Provide the (X, Y) coordinate of the cell's center where the given text is located.  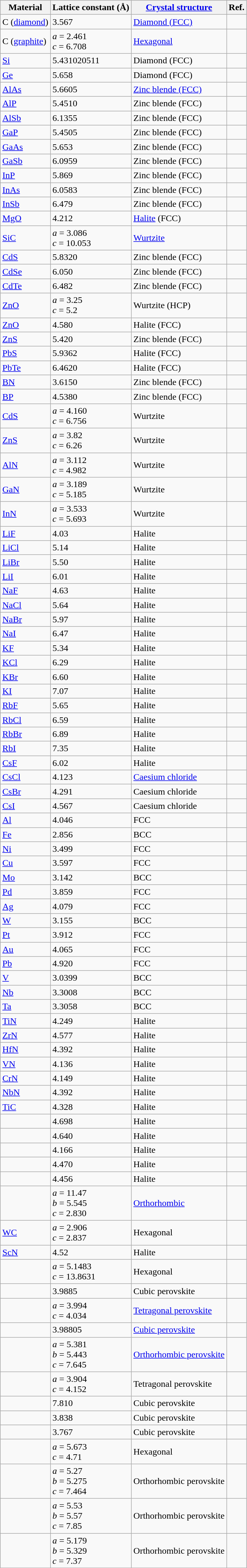
4.249 (91, 1021)
3.9885 (91, 1291)
a = 5.1483c = 13.8631 (91, 1272)
Si (26, 61)
Fe (26, 834)
a = 5.673c = 4.71 (91, 1451)
Ref. (236, 8)
Ge (26, 75)
3.6150 (91, 382)
C (graphite) (26, 41)
5.4510 (91, 104)
4.698 (91, 1121)
WC (26, 1233)
4.52 (91, 1252)
5.9362 (91, 353)
GaP (26, 132)
4.470 (91, 1164)
a = 11.47b = 5.545c = 2.830 (91, 1203)
6.01 (91, 576)
4.63 (91, 591)
Lattice constant (Å) (91, 8)
6.29 (91, 662)
5.34 (91, 648)
a = 2.461c = 6.708 (91, 41)
4.046 (91, 820)
Pb (26, 964)
Material (26, 8)
PbS (26, 353)
CrN (26, 1078)
CsF (26, 763)
4.212 (91, 219)
4.136 (91, 1064)
5.14 (91, 548)
RbCl (26, 720)
AlAs (26, 89)
5.8320 (91, 257)
6.89 (91, 734)
NbN (26, 1093)
5.431020511 (91, 61)
LiI (26, 576)
InP (26, 175)
a = 3.82c = 6.26 (91, 440)
7.810 (91, 1403)
SiC (26, 238)
BN (26, 382)
4.920 (91, 964)
a = 3.25c = 5.2 (91, 305)
a = 5.179b = 5.329c = 7.37 (91, 1551)
a = 3.994c = 4.034 (91, 1310)
a = 5.53b = 5.57c = 7.85 (91, 1516)
NaCl (26, 605)
4.580 (91, 325)
3.859 (91, 892)
a = 5.381b = 5.443c = 7.645 (91, 1354)
a = 5.27b = 5.275c = 7.464 (91, 1481)
a = 3.189c = 5.185 (91, 490)
AlN (26, 465)
Crystal structure (179, 8)
4.079 (91, 906)
5.869 (91, 175)
CdSe (26, 272)
InN (26, 514)
5.6605 (91, 89)
LiBr (26, 562)
6.479 (91, 204)
3.3058 (91, 1007)
VN (26, 1064)
ZrN (26, 1035)
AlSb (26, 118)
5.658 (91, 75)
RbF (26, 705)
5.420 (91, 339)
C (diamond) (26, 22)
NaI (26, 634)
PbTe (26, 368)
4.567 (91, 806)
6.0959 (91, 161)
4.065 (91, 949)
RbBr (26, 734)
7.07 (91, 691)
6.482 (91, 286)
4.5380 (91, 396)
6.1355 (91, 118)
CdTe (26, 286)
NaBr (26, 619)
Al (26, 820)
5.50 (91, 562)
6.59 (91, 720)
6.02 (91, 763)
Wurtzite (HCP) (179, 305)
3.98805 (91, 1330)
4.328 (91, 1107)
KI (26, 691)
3.499 (91, 849)
4.640 (91, 1136)
Nb (26, 992)
KCl (26, 662)
3.3008 (91, 992)
a = 3.533c = 5.693 (91, 514)
5.65 (91, 705)
W (26, 920)
HfN (26, 1050)
GaAs (26, 147)
MgO (26, 219)
4.166 (91, 1150)
4.456 (91, 1179)
3.155 (91, 920)
AlP (26, 104)
CsI (26, 806)
InAs (26, 190)
a = 4.160c = 6.756 (91, 416)
6.4620 (91, 368)
4.03 (91, 533)
4.577 (91, 1035)
3.142 (91, 877)
Pt (26, 935)
ScN (26, 1252)
Au (26, 949)
TiN (26, 1021)
Ag (26, 906)
3.567 (91, 22)
6.60 (91, 677)
6.47 (91, 634)
3.767 (91, 1432)
GaSb (26, 161)
7.35 (91, 749)
5.4505 (91, 132)
a = 3.904c = 4.152 (91, 1384)
KBr (26, 677)
3.838 (91, 1418)
KF (26, 648)
3.0399 (91, 978)
5.97 (91, 619)
V (26, 978)
a = 2.906c = 2.837 (91, 1233)
5.653 (91, 147)
4.291 (91, 792)
4.149 (91, 1078)
Mo (26, 877)
a = 3.086c = 10.053 (91, 238)
LiF (26, 533)
Ta (26, 1007)
2.856 (91, 834)
CsCl (26, 777)
NaF (26, 591)
Orthorhombic (179, 1203)
CsBr (26, 792)
6.0583 (91, 190)
4.123 (91, 777)
RbI (26, 749)
a = 3.112c = 4.982 (91, 465)
3.597 (91, 863)
Ni (26, 849)
Cu (26, 863)
InSb (26, 204)
TiC (26, 1107)
6.050 (91, 272)
5.64 (91, 605)
3.912 (91, 935)
LiCl (26, 548)
BP (26, 396)
Pd (26, 892)
GaN (26, 490)
